Capture the cell that displays the provided text and extract its [X, Y] central coordinate. 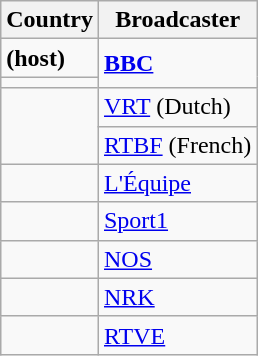
Country [50, 20]
Broadcaster [177, 20]
Sport1 [177, 221]
VRT (Dutch) [177, 107]
RTBF (French) [177, 145]
BBC [177, 64]
RTVE [177, 335]
NRK [177, 297]
(host) [50, 58]
L'Équipe [177, 183]
NOS [177, 259]
